Determine the [X, Y] coordinate at the center of the cell enclosing the given text.  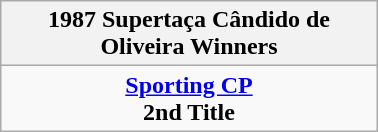
1987 Supertaça Cândido de Oliveira Winners [189, 34]
Sporting CP2nd Title [189, 98]
